Output the (X, Y) coordinate of the center of the cell containing the given text.  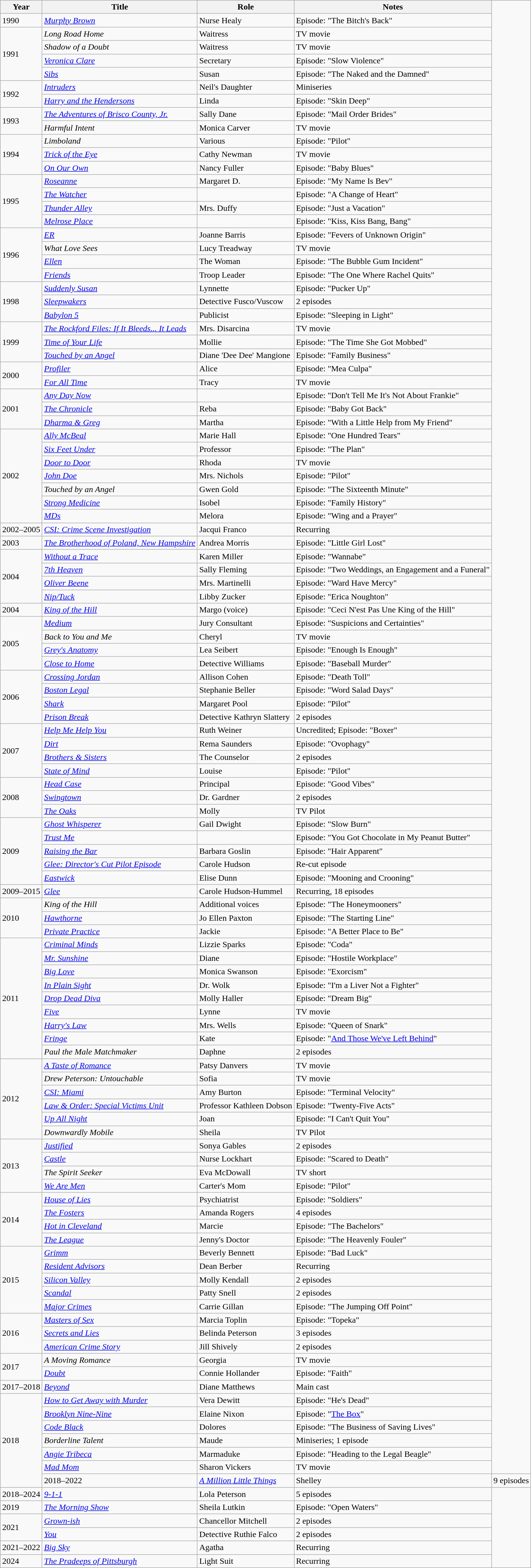
Detective Ruthie Falco (246, 1534)
Various (246, 141)
Main cast (393, 1387)
4 episodes (393, 1213)
Major Crimes (120, 1306)
Lola Peterson (246, 1494)
Criminal Minds (120, 945)
Agatha (246, 1548)
TV short (393, 1172)
Episode: "Erica Noughton" (393, 597)
Time of Your Life (120, 342)
Episode: "The Sixteenth Minute" (393, 489)
Paul the Male Matchmaker (120, 1052)
Strong Medicine (120, 503)
Karen Miller (246, 556)
Secretary (246, 61)
State of Mind (120, 770)
In Plain Sight (120, 985)
Dean Berber (246, 1266)
Lucy Treadway (246, 248)
1995 (21, 201)
CSI: Crime Scene Investigation (120, 529)
Jenny's Doctor (246, 1239)
Veronica Clare (120, 61)
Episode: "My Name Is Bev" (393, 181)
Episode: "Twenty-Five Acts" (393, 1106)
Marcie (246, 1226)
Glee (120, 891)
Episode: "Skin Deep" (393, 101)
Tracy (246, 382)
Dr. Wolk (246, 985)
Sally Fleming (246, 569)
1993 (21, 121)
Episode: "Heading to the Legal Beagle" (393, 1454)
The Morning Show (120, 1507)
Episode: "The One Where Rachel Quits" (393, 275)
2000 (21, 375)
Professor Kathleen Dobson (246, 1106)
Episode: "Soldiers" (393, 1199)
Episode: "Exorcism" (393, 971)
Mrs. Disarcina (246, 328)
Re-cut episode (393, 864)
9-1-1 (120, 1494)
Detective Williams (246, 663)
The Counselor (246, 757)
Episode: "Ceci N'est Pas Une King of the Hill" (393, 610)
Episode: "The Time She Got Mobbed" (393, 342)
Six Feet Under (120, 449)
Episode: "Mail Order Brides" (393, 114)
Amy Burton (246, 1092)
Susan (246, 74)
Alice (246, 369)
Head Case (120, 784)
Help Me Help You (120, 730)
Downwardly Mobile (120, 1132)
1990 (21, 20)
Episode: "Kiss, Kiss Bang, Bang" (393, 221)
Harmful Intent (120, 127)
Episode: "The Heavenly Fouler" (393, 1239)
Professor (246, 449)
Medium (120, 623)
Up All Night (120, 1119)
Episode: "Just a Vacation" (393, 208)
Sleepwakers (120, 302)
Silicon Valley (120, 1280)
Notes (393, 7)
2015 (21, 1280)
2006 (21, 697)
Andrea Morris (246, 543)
Episode: "Mea Culpa" (393, 369)
Lea Seibert (246, 650)
Episode: "Don't Tell Me It's Not About Frankie" (393, 396)
Episode: "Suspicions and Certainties" (393, 623)
Long Road Home (120, 34)
A Moving Romance (120, 1360)
Episode: "Pucker Up" (393, 288)
Sibs (120, 74)
Intruders (120, 87)
Thunder Alley (120, 208)
Private Practice (120, 931)
Diane 'Dee Dee' Mangione (246, 355)
Eastwick (120, 878)
Episode: "Wing and a Prayer" (393, 516)
Diane (246, 958)
Brooklyn Nine-Nine (120, 1413)
Lizzie Sparks (246, 945)
Grown-ish (120, 1521)
Dr. Gardner (246, 797)
Murphy Brown (120, 20)
Episode: "Topeka" (393, 1320)
2024 (21, 1561)
Elise Dunn (246, 878)
3 episodes (393, 1333)
Trust Me (120, 838)
2008 (21, 797)
Dharma & Greg (120, 422)
Back to You and Me (120, 637)
Molly Haller (246, 998)
1991 (21, 54)
Margaret D. (246, 181)
Sheila Lutkin (246, 1507)
We Are Men (120, 1186)
Nip/Tuck (120, 597)
Sharon Vickers (246, 1467)
2016 (21, 1333)
Martha (246, 422)
Louise (246, 770)
7th Heaven (120, 569)
Ruth Weiner (246, 730)
2013 (21, 1166)
Chancellor Mitchell (246, 1521)
Belinda Peterson (246, 1333)
Publicist (246, 315)
Episode: "A Change of Heart" (393, 195)
2017–2018 (21, 1387)
Sonya Gables (246, 1146)
Psychiatrist (246, 1199)
2021–2022 (21, 1548)
2002 (21, 476)
Mad Mom (120, 1467)
Angie Tribeca (120, 1454)
Episode: "Fevers of Unknown Origin" (393, 235)
Episode: "Terminal Velocity" (393, 1092)
Libby Zucker (246, 597)
Mrs. Wells (246, 1025)
Year (21, 7)
Babylon 5 (120, 315)
Additional voices (246, 905)
Reba (246, 409)
5 episodes (393, 1494)
Episode: "Bad Luck" (393, 1253)
Cathy Newman (246, 154)
Episode: "The Naked and the Damned" (393, 74)
Five (120, 1012)
Ally McBeal (120, 436)
Episode: "The Bachelors" (393, 1226)
Connie Hollander (246, 1373)
Episode: "He's Dead" (393, 1400)
Episode: "Death Toll" (393, 677)
Jury Consultant (246, 623)
Sheila (246, 1132)
Episode: "Sleeping in Light" (393, 315)
Episode: "And Those We've Left Behind" (393, 1039)
Doubt (120, 1373)
Episode: "The Plan" (393, 449)
Harry and the Hendersons (120, 101)
Monica Carver (246, 127)
1994 (21, 154)
Law & Order: Special Victims Unit (120, 1106)
Georgia (246, 1360)
2003 (21, 543)
Episode: "Baby Blues" (393, 168)
Grey's Anatomy (120, 650)
2009 (21, 851)
2005 (21, 643)
Episode: "Good Vibes" (393, 784)
Mr. Sunshine (120, 958)
Diane Matthews (246, 1387)
Episode: "Coda" (393, 945)
Friends (120, 275)
Episode: "Ward Have Mercy" (393, 583)
Lynnette (246, 288)
Drop Dead Diva (120, 998)
Elaine Nixon (246, 1413)
A Million Little Things (246, 1481)
Roseanne (120, 181)
2018–2022 (120, 1481)
2018–2024 (21, 1494)
Castle (120, 1159)
CSI: Miami (120, 1092)
Episode: "Hostile Workplace" (393, 958)
2012 (21, 1099)
Role (246, 7)
1998 (21, 302)
2010 (21, 918)
Without a Trace (120, 556)
Nancy Fuller (246, 168)
Episode: "Slow Burn" (393, 824)
Big Love (120, 971)
Joanne Barris (246, 235)
Shelley (393, 1481)
Episode: "Two Weddings, an Engagement and a Funeral" (393, 569)
Episode: "The Business of Saving Lives" (393, 1427)
Harry's Law (120, 1025)
Carole Hudson-Hummel (246, 891)
Door to Door (120, 462)
Episode: "Mooning and Crooning" (393, 878)
Episode: "A Better Place to Be" (393, 931)
Kate (246, 1039)
2019 (21, 1507)
Grimm (120, 1253)
For All Time (120, 382)
Episode: "I'm a Liver Not a Fighter" (393, 985)
The League (120, 1239)
Joan (246, 1119)
Margo (voice) (246, 610)
Amanda Rogers (246, 1213)
Shadow of a Doubt (120, 47)
Episode: "You Got Chocolate in My Peanut Butter" (393, 838)
Boston Legal (120, 690)
What Love Sees (120, 248)
John Doe (120, 476)
Mollie (246, 342)
Nurse Lockhart (246, 1159)
Nurse Healy (246, 20)
Sally Dane (246, 114)
Molly (246, 811)
1992 (21, 94)
Melora (246, 516)
Trick of the Eye (120, 154)
Title (120, 7)
The Fosters (120, 1213)
Swingtown (120, 797)
Episode: "The Box" (393, 1413)
Mrs. Martinelli (246, 583)
Hawthorne (120, 918)
Episode: "I Can't Quit You" (393, 1119)
Episode: "Wannabe" (393, 556)
Marmaduke (246, 1454)
Episode: "Baseball Murder" (393, 663)
The Pradeeps of Pittsburgh (120, 1561)
Episode: "The Starting Line" (393, 918)
Episode: "Open Waters" (393, 1507)
MDs (120, 516)
Any Day Now (120, 396)
2017 (21, 1367)
Brothers & Sisters (120, 757)
Dolores (246, 1427)
2009–2015 (21, 891)
Ghost Whisperer (120, 824)
Close to Home (120, 663)
Miniseries; 1 episode (393, 1440)
Episode: "The Bubble Gum Incident" (393, 262)
Shark (120, 704)
Masters of Sex (120, 1320)
Marie Hall (246, 436)
Isobel (246, 503)
Prison Break (120, 717)
Episode: "Family History" (393, 503)
Jacqui Franco (246, 529)
Dirt (120, 744)
On Our Own (120, 168)
Linda (246, 101)
The Rockford Files: If It Bleeds... It Leads (120, 328)
Detective Fusco/Vuscow (246, 302)
Episode: "Enough Is Enough" (393, 650)
Episode: "Ovophagy" (393, 744)
Jackie (246, 931)
The Oaks (120, 811)
Episode: "The Honeymooners" (393, 905)
2021 (21, 1528)
Recurring, 18 episodes (393, 891)
1996 (21, 255)
Principal (246, 784)
Rema Saunders (246, 744)
Eva McDowall (246, 1172)
Drew Peterson: Untouchable (120, 1079)
Uncredited; Episode: "Boxer" (393, 730)
2007 (21, 750)
Glee: Director's Cut Pilot Episode (120, 864)
The Chronicle (120, 409)
American Crime Story (120, 1347)
2011 (21, 998)
You (120, 1534)
2018 (21, 1440)
Suddenly Susan (120, 288)
Episode: "Slow Violence" (393, 61)
Patty Snell (246, 1293)
Carole Hudson (246, 864)
Episode: "The Jumping Off Point" (393, 1306)
Episode: "Dream Big" (393, 998)
Light Suit (246, 1561)
Beverly Bennett (246, 1253)
Ellen (120, 262)
Episode: "Family Business" (393, 355)
Margaret Pool (246, 704)
Hot in Cleveland (120, 1226)
Mrs. Nichols (246, 476)
The Watcher (120, 195)
1999 (21, 342)
Resident Advisors (120, 1266)
Gail Dwight (246, 824)
Daphne (246, 1052)
Justified (120, 1146)
Detective Kathryn Slattery (246, 717)
9 episodes (511, 1481)
Molly Kendall (246, 1280)
Scandal (120, 1293)
Oliver Beene (120, 583)
Episode: "Faith" (393, 1373)
Cheryl (246, 637)
Episode: "Scared to Death" (393, 1159)
Episode: "Hair Apparent" (393, 851)
Melrose Place (120, 221)
The Adventures of Brisco County, Jr. (120, 114)
2014 (21, 1219)
Miniseries (393, 87)
2002–2005 (21, 529)
Secrets and Lies (120, 1333)
Episode: "Baby Got Back" (393, 409)
Episode: "Word Salad Days" (393, 690)
Marcia Toplin (246, 1320)
Stephanie Beller (246, 690)
Gwen Gold (246, 489)
Beyond (120, 1387)
The Woman (246, 262)
Borderline Talent (120, 1440)
Episode: "With a Little Help from My Friend" (393, 422)
Rhoda (246, 462)
How to Get Away with Murder (120, 1400)
Jo Ellen Paxton (246, 918)
Episode: "Queen of Snark" (393, 1025)
Neil's Daughter (246, 87)
ER (120, 235)
Barbara Goslin (246, 851)
Code Black (120, 1427)
Monica Swanson (246, 971)
Episode: "Little Girl Lost" (393, 543)
The Spirit Seeker (120, 1172)
Vera Dewitt (246, 1400)
Mrs. Duffy (246, 208)
Episode: "The Bitch's Back" (393, 20)
Patsy Danvers (246, 1065)
Sofia (246, 1079)
Carter's Mom (246, 1186)
Profiler (120, 369)
Fringe (120, 1039)
Lynne (246, 1012)
A Taste of Romance (120, 1065)
Allison Cohen (246, 677)
House of Lies (120, 1199)
Limboland (120, 141)
Jill Shively (246, 1347)
Raising the Bar (120, 851)
Carrie Gillan (246, 1306)
2001 (21, 409)
Crossing Jordan (120, 677)
Troop Leader (246, 275)
Episode: "One Hundred Tears" (393, 436)
The Brotherhood of Poland, New Hampshire (120, 543)
Big Sky (120, 1548)
Maude (246, 1440)
